Pinpoint the cell where the given text exists, returning its (X, Y) midpoint coordinate. 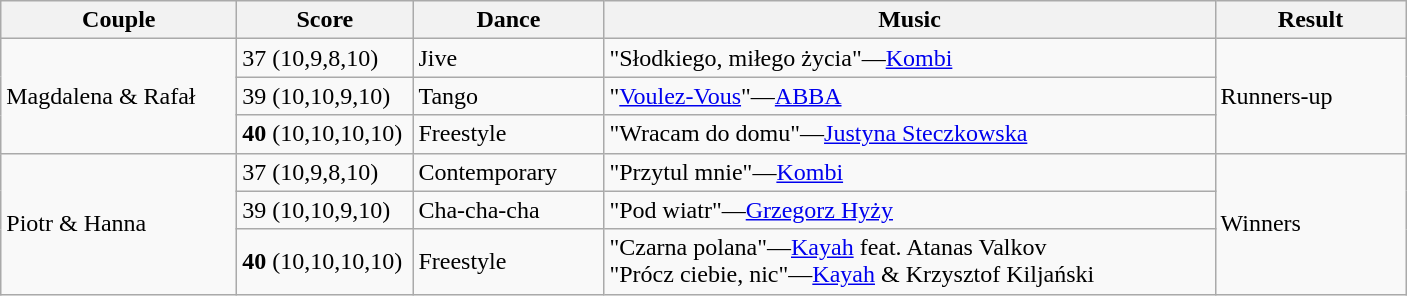
Couple (119, 20)
Runners-up (1310, 96)
Winners (1310, 224)
"Czarna polana"—Kayah feat. Atanas Valkov"Prócz ciebie, nic"—Kayah & Krzysztof Kiljański (910, 262)
Tango (508, 96)
"Przytul mnie"—Kombi (910, 172)
Cha-cha-cha (508, 210)
Score (325, 20)
Contemporary (508, 172)
Jive (508, 58)
"Wracam do domu"—Justyna Steczkowska (910, 134)
Music (910, 20)
Piotr & Hanna (119, 224)
"Voulez-Vous"—ABBA (910, 96)
"Słodkiego, miłego życia"—Kombi (910, 58)
Result (1310, 20)
Dance (508, 20)
"Pod wiatr"—Grzegorz Hyży (910, 210)
Magdalena & Rafał (119, 96)
